Output the (X, Y) coordinate of the center of the cell containing the given text.  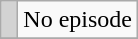
No episode (78, 20)
